Capture the cell that displays the provided text and extract its [x, y] central coordinate. 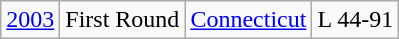
Connecticut [248, 20]
2003 [30, 20]
First Round [122, 20]
L 44-91 [356, 20]
